Return (x, y) of the center of cell containing provided text 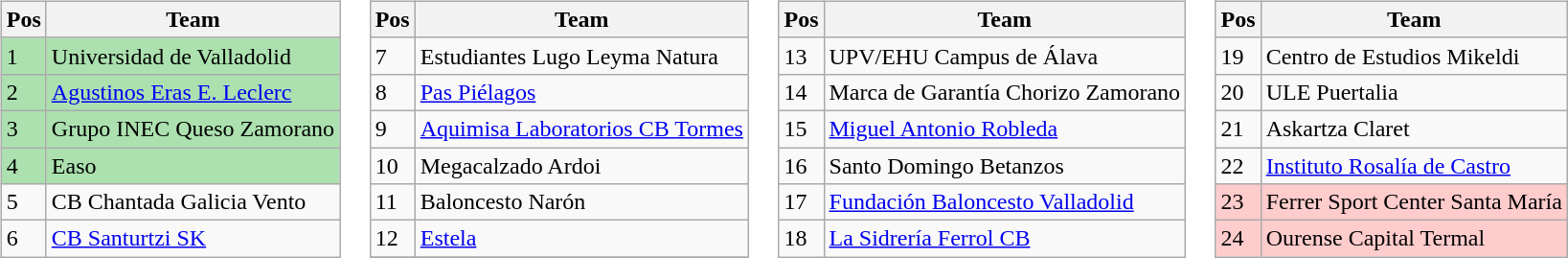
20 (1238, 92)
Ourense Capital Termal (1414, 239)
4 (23, 166)
Centro de Estudios Mikeldi (1414, 56)
CB Chantada Galicia Vento (193, 202)
10 (393, 166)
Estela (581, 239)
Universidad de Valladolid (193, 56)
24 (1238, 239)
Megacalzado Ardoi (581, 166)
Fundación Baloncesto Valladolid (1005, 202)
3 (23, 129)
18 (801, 239)
23 (1238, 202)
21 (1238, 129)
22 (1238, 166)
15 (801, 129)
8 (393, 92)
Baloncesto Narón (581, 202)
Marca de Garantía Chorizo Zamorano (1005, 92)
2 (23, 92)
1 (23, 56)
UPV/EHU Campus de Álava (1005, 56)
17 (801, 202)
ULE Puertalia (1414, 92)
Grupo INEC Queso Zamorano (193, 129)
Santo Domingo Betanzos (1005, 166)
CB Santurtzi SK (193, 239)
9 (393, 129)
16 (801, 166)
11 (393, 202)
La Sidrería Ferrol CB (1005, 239)
Pas Piélagos (581, 92)
12 (393, 239)
Agustinos Eras E. Leclerc (193, 92)
Easo (193, 166)
Ferrer Sport Center Santa María (1414, 202)
19 (1238, 56)
Askartza Claret (1414, 129)
13 (801, 56)
Instituto Rosalía de Castro (1414, 166)
Aquimisa Laboratorios CB Tormes (581, 129)
7 (393, 56)
Miguel Antonio Robleda (1005, 129)
5 (23, 202)
Estudiantes Lugo Leyma Natura (581, 56)
14 (801, 92)
6 (23, 239)
